Provide the [X, Y] coordinate of the cell's center where the given text is located.  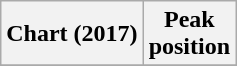
Chart (2017) [72, 34]
Peak position [189, 34]
